Identify which cell holds the provided text, then report its (x, y) central coordinate. 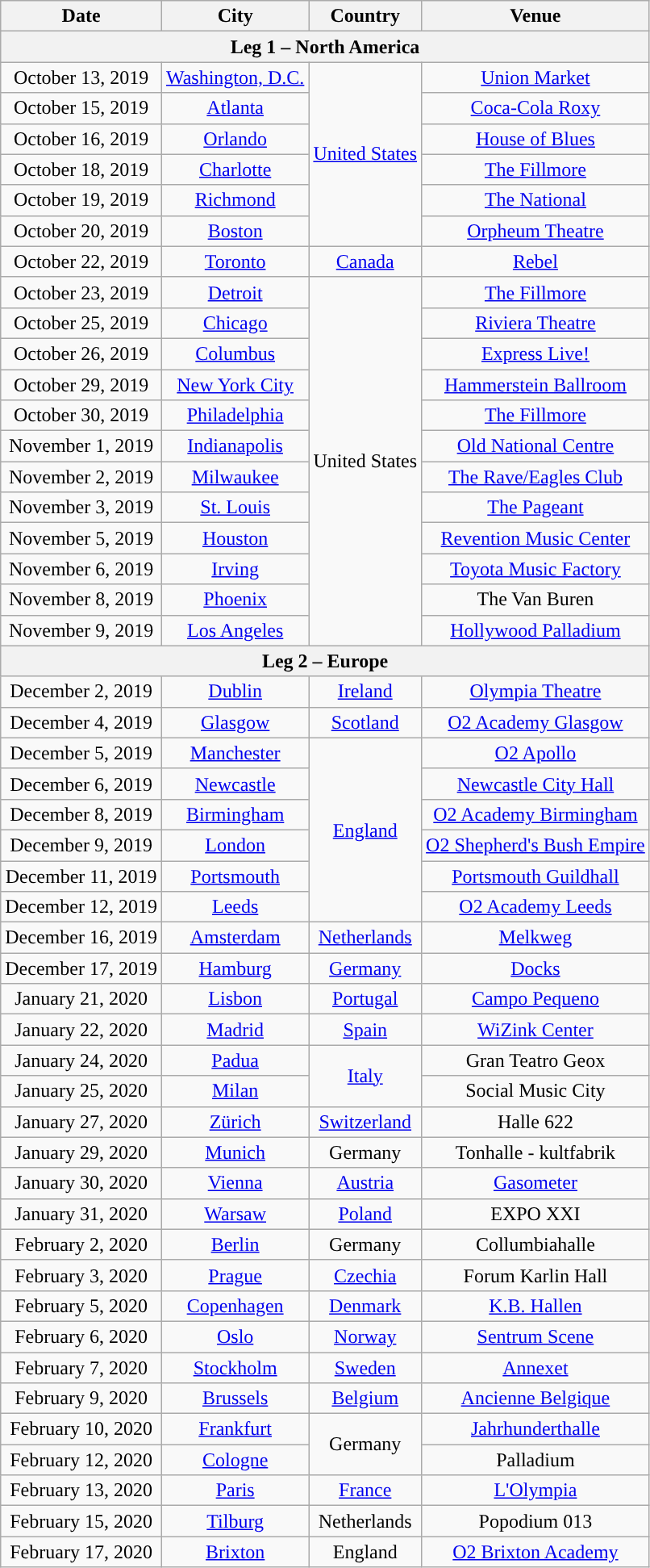
Coca-Cola Roxy (535, 108)
November 1, 2019 (81, 446)
October 23, 2019 (81, 292)
Portsmouth (235, 876)
Copenhagen (235, 1306)
Stockholm (235, 1368)
October 13, 2019 (81, 77)
February 5, 2020 (81, 1306)
Express Live! (535, 353)
December 16, 2019 (81, 938)
Padua (235, 1060)
Ancienne Belgique (535, 1399)
The National (535, 200)
Los Angeles (235, 630)
Toyota Music Factory (535, 569)
Popodium 013 (535, 1521)
January 31, 2020 (81, 1214)
October 16, 2019 (81, 139)
October 30, 2019 (81, 416)
Vienna (235, 1183)
Docks (535, 968)
February 9, 2020 (81, 1399)
Venue (535, 16)
November 3, 2019 (81, 508)
Detroit (235, 292)
Tilburg (235, 1521)
Portugal (365, 999)
Houston (235, 538)
Glasgow (235, 722)
Annexet (535, 1368)
Scotland (365, 722)
Portsmouth Guildhall (535, 876)
The Pageant (535, 508)
Melkweg (535, 938)
Orlando (235, 139)
O2 Academy Glasgow (535, 722)
Oslo (235, 1336)
Italy (365, 1076)
November 9, 2019 (81, 630)
December 12, 2019 (81, 907)
February 6, 2020 (81, 1336)
Ireland (365, 692)
December 4, 2019 (81, 722)
O2 Academy Leeds (535, 907)
Old National Centre (535, 446)
October 29, 2019 (81, 385)
Philadelphia (235, 416)
Leg 2 – Europe (326, 661)
Rebel (535, 261)
January 21, 2020 (81, 999)
November 5, 2019 (81, 538)
Brixton (235, 1552)
December 6, 2019 (81, 784)
Belgium (365, 1399)
Leeds (235, 907)
February 17, 2020 (81, 1552)
New York City (235, 385)
Frankfurt (235, 1429)
January 30, 2020 (81, 1183)
December 17, 2019 (81, 968)
Hollywood Palladium (535, 630)
Olympia Theatre (535, 692)
O2 Apollo (535, 753)
France (365, 1491)
Riviera Theatre (535, 323)
Atlanta (235, 108)
October 19, 2019 (81, 200)
K.B. Hallen (535, 1306)
Date (81, 16)
Forum Karlin Hall (535, 1275)
Campo Pequeno (535, 999)
The Van Buren (535, 600)
Hammerstein Ballroom (535, 385)
Richmond (235, 200)
Toronto (235, 261)
October 26, 2019 (81, 353)
Madrid (235, 1030)
Lisbon (235, 999)
October 15, 2019 (81, 108)
Amsterdam (235, 938)
The Rave/Eagles Club (535, 477)
February 7, 2020 (81, 1368)
Cologne (235, 1460)
February 12, 2020 (81, 1460)
Leg 1 – North America (326, 47)
Gasometer (535, 1183)
Milwaukee (235, 477)
October 18, 2019 (81, 169)
O2 Academy Birmingham (535, 814)
January 29, 2020 (81, 1152)
Newcastle (235, 784)
February 15, 2020 (81, 1521)
Jahrhunderthalle (535, 1429)
Austria (365, 1183)
Norway (365, 1336)
Sentrum Scene (535, 1336)
Union Market (535, 77)
Irving (235, 569)
EXPO XXI (535, 1214)
October 22, 2019 (81, 261)
Switzerland (365, 1122)
Milan (235, 1091)
Social Music City (535, 1091)
Chicago (235, 323)
Denmark (365, 1306)
Charlotte (235, 169)
Boston (235, 231)
Washington, D.C. (235, 77)
November 2, 2019 (81, 477)
Sweden (365, 1368)
December 9, 2019 (81, 845)
January 25, 2020 (81, 1091)
February 2, 2020 (81, 1244)
Tonhalle - kultfabrik (535, 1152)
December 11, 2019 (81, 876)
O2 Shepherd's Bush Empire (535, 845)
Manchester (235, 753)
Spain (365, 1030)
Indianapolis (235, 446)
O2 Brixton Academy (535, 1552)
Brussels (235, 1399)
Country (365, 16)
Paris (235, 1491)
Poland (365, 1214)
Prague (235, 1275)
Dublin (235, 692)
Canada (365, 261)
Hamburg (235, 968)
WiZink Center (535, 1030)
St. Louis (235, 508)
December 5, 2019 (81, 753)
Berlin (235, 1244)
October 25, 2019 (81, 323)
Czechia (365, 1275)
Palladium (535, 1460)
Warsaw (235, 1214)
Munich (235, 1152)
October 20, 2019 (81, 231)
Revention Music Center (535, 538)
Halle 622 (535, 1122)
Birmingham (235, 814)
February 3, 2020 (81, 1275)
November 8, 2019 (81, 600)
L'Olympia (535, 1491)
London (235, 845)
Orpheum Theatre (535, 231)
December 8, 2019 (81, 814)
Columbus (235, 353)
November 6, 2019 (81, 569)
February 10, 2020 (81, 1429)
February 13, 2020 (81, 1491)
House of Blues (535, 139)
January 22, 2020 (81, 1030)
Phoenix (235, 600)
Zürich (235, 1122)
January 24, 2020 (81, 1060)
January 27, 2020 (81, 1122)
City (235, 16)
Newcastle City Hall (535, 784)
Gran Teatro Geox (535, 1060)
December 2, 2019 (81, 692)
Collumbiahalle (535, 1244)
